Pinpoint the cell where the given text exists, returning its [X, Y] midpoint coordinate. 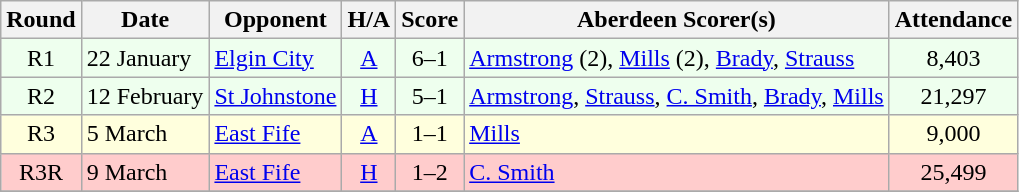
9 March [145, 172]
Round [41, 20]
8,403 [953, 58]
1–1 [430, 134]
R3R [41, 172]
5–1 [430, 96]
R3 [41, 134]
Mills [677, 134]
22 January [145, 58]
12 February [145, 96]
St Johnstone [276, 96]
1–2 [430, 172]
Opponent [276, 20]
Elgin City [276, 58]
R1 [41, 58]
H/A [369, 20]
25,499 [953, 172]
Score [430, 20]
C. Smith [677, 172]
Date [145, 20]
Attendance [953, 20]
9,000 [953, 134]
Armstrong, Strauss, C. Smith, Brady, Mills [677, 96]
5 March [145, 134]
R2 [41, 96]
Armstrong (2), Mills (2), Brady, Strauss [677, 58]
Aberdeen Scorer(s) [677, 20]
21,297 [953, 96]
6–1 [430, 58]
